Locate the cell with the specified text and output its (X, Y) center coordinate. 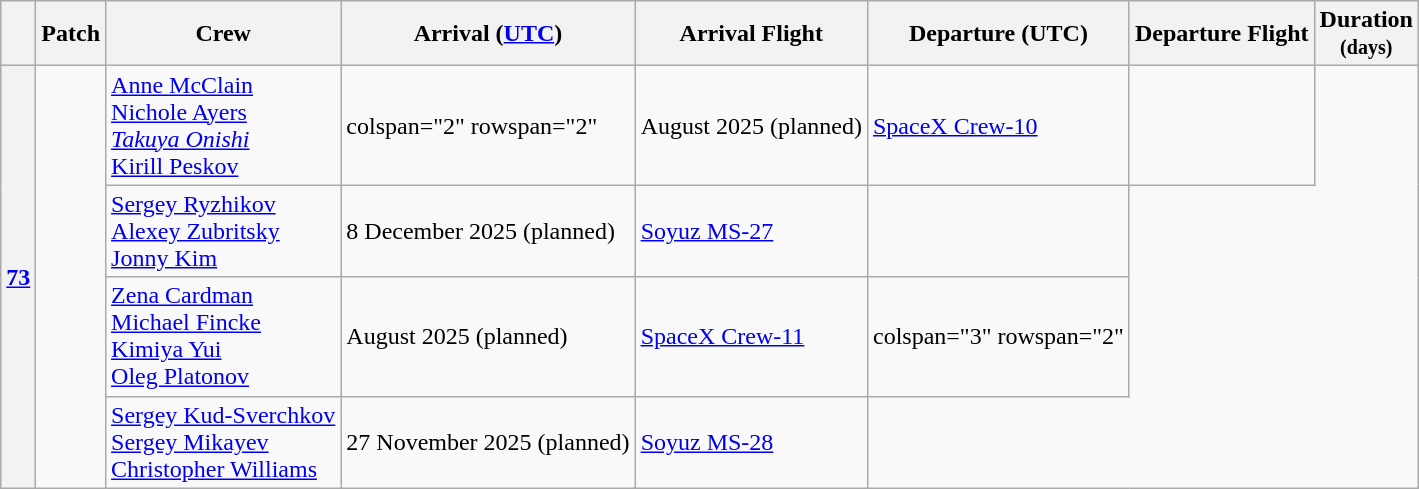
Soyuz MS-27 (751, 231)
Departure Flight (1222, 34)
Anne McClain Nichole Ayers Takuya Onishi Kirill Peskov (224, 126)
Duration(days) (1366, 34)
Arrival (UTC) (488, 34)
colspan="3" rowspan="2" (998, 336)
Arrival Flight (751, 34)
Sergey Kud-Sverchkov Sergey Mikayev Christopher Williams (224, 442)
Patch (71, 34)
27 November 2025 (planned) (488, 442)
Departure (UTC) (998, 34)
73 (18, 277)
SpaceX Crew-10 (998, 126)
SpaceX Crew-11 (751, 336)
Soyuz MS-28 (751, 442)
8 December 2025 (planned) (488, 231)
Sergey Ryzhikov Alexey Zubritsky Jonny Kim (224, 231)
Crew (224, 34)
Zena Cardman Michael Fincke Kimiya Yui Oleg Platonov (224, 336)
colspan="2" rowspan="2" (488, 126)
